Capture the cell that displays the provided text and extract its [X, Y] central coordinate. 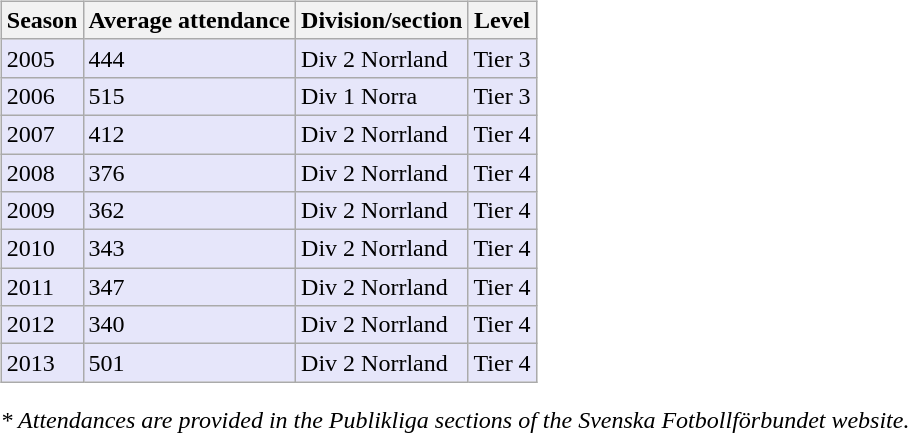
2005 [42, 58]
444 [190, 58]
2013 [42, 363]
2010 [42, 249]
2007 [42, 134]
412 [190, 134]
Div 1 Norra [382, 96]
376 [190, 173]
515 [190, 96]
2006 [42, 96]
2011 [42, 287]
340 [190, 325]
343 [190, 249]
347 [190, 287]
362 [190, 211]
2009 [42, 211]
2008 [42, 173]
Level [502, 20]
Average attendance [190, 20]
Season [42, 20]
Division/section [382, 20]
501 [190, 363]
2012 [42, 325]
